Extract the (x, y) coordinate from the center of the cell holding the provided text.  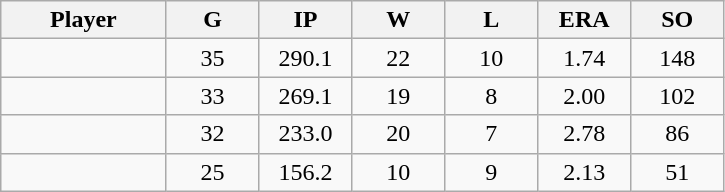
233.0 (306, 134)
2.78 (584, 134)
86 (678, 134)
19 (398, 96)
7 (492, 134)
9 (492, 172)
L (492, 20)
SO (678, 20)
W (398, 20)
2.13 (584, 172)
G (212, 20)
51 (678, 172)
290.1 (306, 58)
148 (678, 58)
32 (212, 134)
2.00 (584, 96)
20 (398, 134)
269.1 (306, 96)
25 (212, 172)
22 (398, 58)
ERA (584, 20)
156.2 (306, 172)
1.74 (584, 58)
8 (492, 96)
102 (678, 96)
Player (84, 20)
35 (212, 58)
IP (306, 20)
33 (212, 96)
